Return (x, y) of the center of cell containing provided text 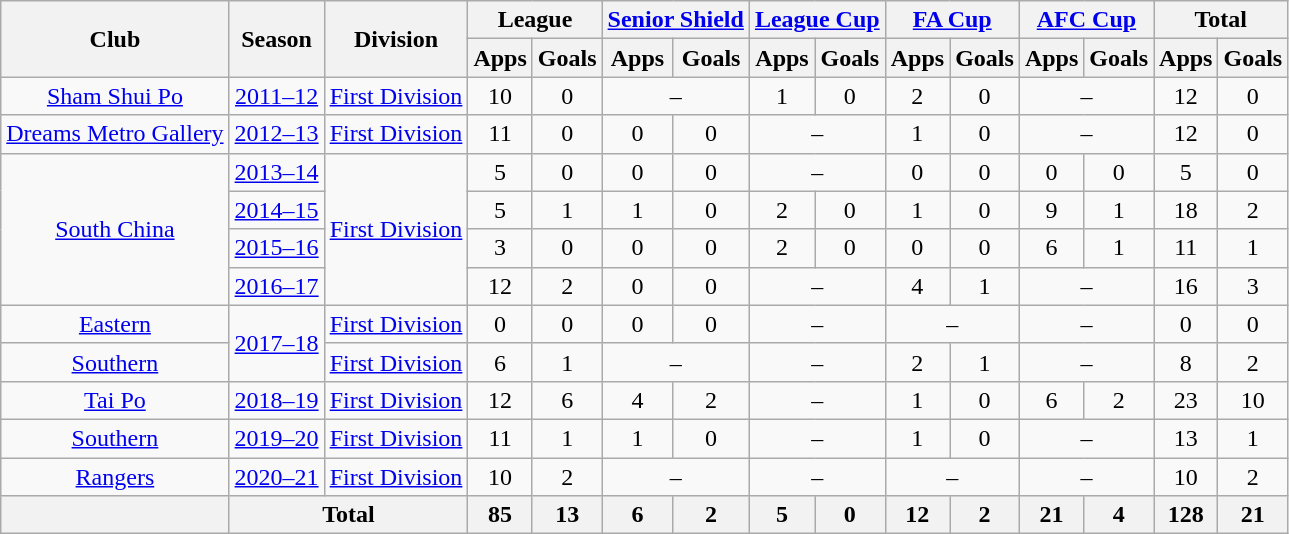
8 (1186, 362)
Rangers (115, 477)
2016–17 (276, 286)
Sham Shui Po (115, 96)
2014–15 (276, 210)
League Cup (817, 20)
Dreams Metro Gallery (115, 134)
2017–18 (276, 343)
23 (1186, 400)
2018–19 (276, 400)
2019–20 (276, 438)
League (535, 20)
9 (1051, 210)
AFC Cup (1086, 20)
2015–16 (276, 248)
Eastern (115, 324)
South China (115, 229)
Division (396, 39)
2013–14 (276, 172)
16 (1186, 286)
Tai Po (115, 400)
128 (1186, 515)
Season (276, 39)
FA Cup (952, 20)
2011–12 (276, 96)
Senior Shield (676, 20)
2020–21 (276, 477)
85 (500, 515)
Club (115, 39)
2012–13 (276, 134)
18 (1186, 210)
